Determine the (x, y) coordinate at the center of the cell enclosing the given text.  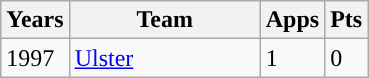
1 (292, 58)
Apps (292, 20)
Ulster (164, 58)
Team (164, 20)
1997 (35, 58)
0 (346, 58)
Years (35, 20)
Pts (346, 20)
